Return the (X, Y) coordinate for the center point of the cell that contains the specified text.  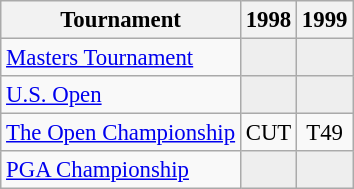
1999 (325, 20)
U.S. Open (121, 95)
1998 (268, 20)
T49 (325, 133)
The Open Championship (121, 133)
Tournament (121, 20)
Masters Tournament (121, 58)
CUT (268, 133)
PGA Championship (121, 170)
